Output the (X, Y) coordinate of the center of the cell containing the given text.  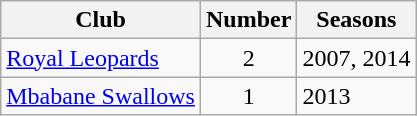
1 (248, 96)
Mbabane Swallows (101, 96)
Seasons (356, 20)
2013 (356, 96)
2 (248, 58)
Number (248, 20)
2007, 2014 (356, 58)
Royal Leopards (101, 58)
Club (101, 20)
